Identify which cell holds the provided text, then report its (X, Y) central coordinate. 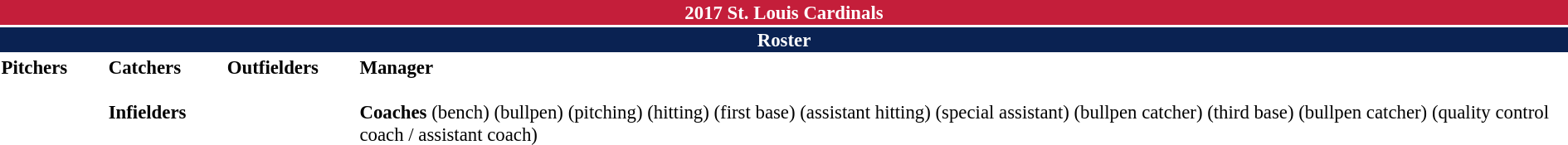
Roster (784, 40)
2017 St. Louis Cardinals (784, 12)
